Extract the [X, Y] coordinate from the center of the cell holding the provided text.  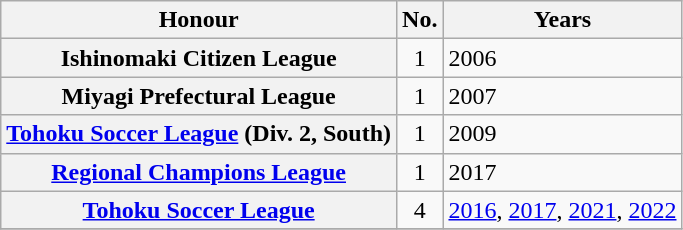
Honour [199, 20]
Regional Champions League [199, 172]
Ishinomaki Citizen League [199, 58]
No. [420, 20]
2007 [562, 96]
2006 [562, 58]
2016, 2017, 2021, 2022 [562, 210]
2017 [562, 172]
Years [562, 20]
Miyagi Prefectural League [199, 96]
2009 [562, 134]
Tohoku Soccer League [199, 210]
4 [420, 210]
Tohoku Soccer League (Div. 2, South) [199, 134]
